Extract the [X, Y] coordinate from the center of the cell holding the provided text.  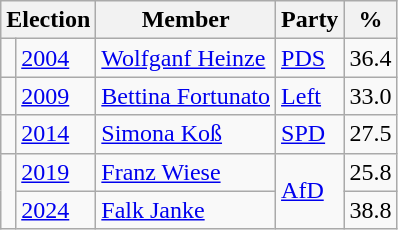
25.8 [370, 172]
2024 [56, 210]
Party [310, 20]
% [370, 20]
2009 [56, 96]
2019 [56, 172]
36.4 [370, 58]
Falk Janke [186, 210]
Left [310, 96]
Simona Koß [186, 134]
Franz Wiese [186, 172]
2004 [56, 58]
Bettina Fortunato [186, 96]
27.5 [370, 134]
33.0 [370, 96]
2014 [56, 134]
Wolfganf Heinze [186, 58]
Member [186, 20]
SPD [310, 134]
PDS [310, 58]
AfD [310, 191]
Election [48, 20]
38.8 [370, 210]
